Search for the cell housing the specified text and yield its (x, y) center coordinate. 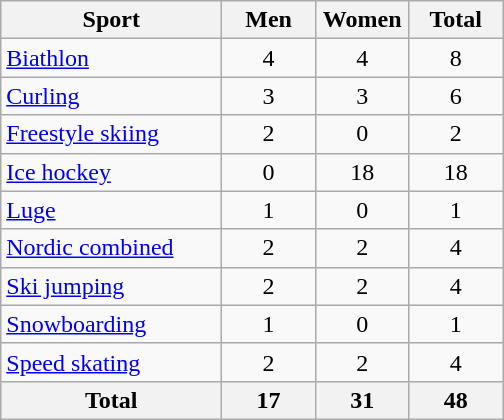
48 (456, 400)
Speed skating (112, 362)
Luge (112, 210)
Snowboarding (112, 324)
Sport (112, 20)
31 (362, 400)
Freestyle skiing (112, 134)
Biathlon (112, 58)
8 (456, 58)
Ski jumping (112, 286)
Curling (112, 96)
17 (269, 400)
Men (269, 20)
Nordic combined (112, 248)
6 (456, 96)
Ice hockey (112, 172)
Women (362, 20)
